Determine the [x, y] coordinate at the center of the cell enclosing the given text.  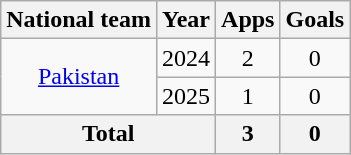
2 [248, 58]
1 [248, 96]
2024 [186, 58]
Year [186, 20]
2025 [186, 96]
Pakistan [79, 77]
National team [79, 20]
Goals [315, 20]
Apps [248, 20]
3 [248, 134]
Total [108, 134]
